Detect which cell encompasses the target text, then output its (X, Y) center coordinate. 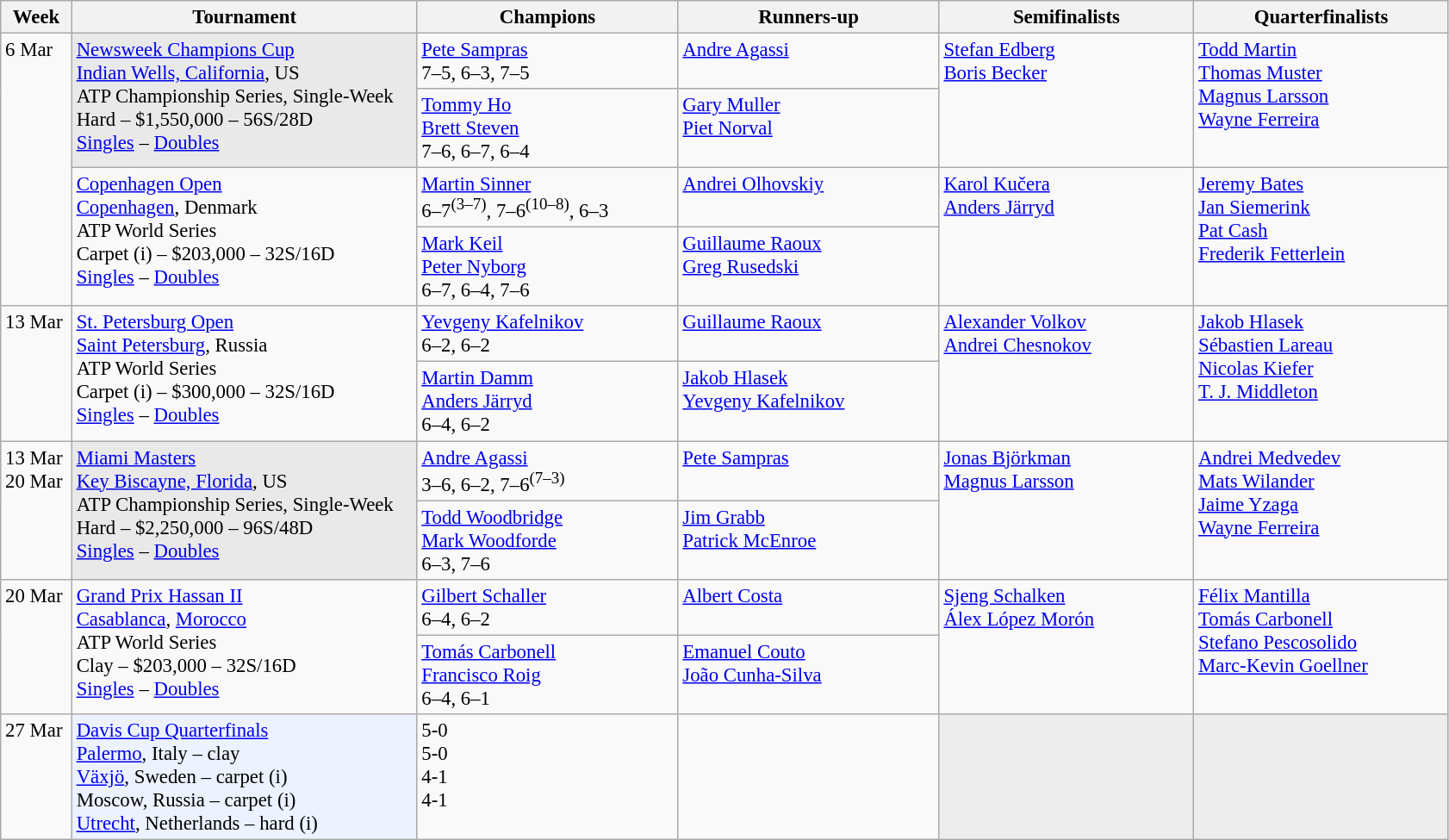
Yevgeny Kafelnikov 6–2, 6–2 (548, 334)
Andre Agassi (808, 62)
Pete Sampras (808, 470)
Jonas Björkman Magnus Larsson (1067, 510)
Quarterfinalists (1322, 17)
St. Petersburg Open Saint Petersburg, RussiaATP World SeriesCarpet (i) – $300,000 – 32S/16D Singles – Doubles (245, 374)
Todd Martin Thomas Muster Magnus Larsson Wayne Ferreira (1322, 101)
20 Mar (36, 646)
Jim Grabb Patrick McEnroe (808, 540)
Guillaume Raoux (808, 334)
Martin Damm Anders Järryd 6–4, 6–2 (548, 401)
Sjeng Schalken Álex López Morón (1067, 646)
Karol Kučera Anders Järryd (1067, 238)
Martin Sinner 6–7(3–7), 7–6(10–8), 6–3 (548, 198)
Stefan Edberg Boris Becker (1067, 101)
Grand Prix Hassan II Casablanca, MoroccoATP World SeriesClay – $203,000 – 32S/16D Singles – Doubles (245, 646)
Andrei Olhovskiy (808, 198)
Champions (548, 17)
Albert Costa (808, 607)
Gilbert Schaller 6–4, 6–2 (548, 607)
Jeremy Bates Jan Siemerink Pat Cash Frederik Fetterlein (1322, 238)
Emanuel Couto João Cunha-Silva (808, 675)
Guillaume Raoux Greg Rusedski (808, 267)
13 Mar (36, 374)
Andre Agassi 3–6, 6–2, 7–6(7–3) (548, 470)
Todd Woodbridge Mark Woodforde 6–3, 7–6 (548, 540)
Félix Mantilla Tomás Carbonell Stefano Pescosolido Marc-Kevin Goellner (1322, 646)
Copenhagen Open Copenhagen, DenmarkATP World SeriesCarpet (i) – $203,000 – 32S/16D Singles – Doubles (245, 238)
Tournament (245, 17)
Miami Masters Key Biscayne, Florida, USATP Championship Series, Single-WeekHard – $2,250,000 – 96S/48D Singles – Doubles (245, 510)
Runners-up (808, 17)
Gary Muller Piet Norval (808, 128)
Tomás Carbonell Francisco Roig 6–4, 6–1 (548, 675)
Pete Sampras 7–5, 6–3, 7–5 (548, 62)
Tommy Ho Brett Steven 7–6, 6–7, 6–4 (548, 128)
Alexander Volkov Andrei Chesnokov (1067, 374)
13 Mar20 Mar (36, 510)
Davis Cup QuarterfinalsPalermo, Italy – clay Växjö, Sweden – carpet (i) Moscow, Russia – carpet (i) Utrecht, Netherlands – hard (i) (245, 777)
Jakob Hlasek Yevgeny Kafelnikov (808, 401)
Semifinalists (1067, 17)
Jakob Hlasek Sébastien Lareau Nicolas Kiefer T. J. Middleton (1322, 374)
Mark Keil Peter Nyborg 6–7, 6–4, 7–6 (548, 267)
Week (36, 17)
Andrei Medvedev Mats Wilander Jaime Yzaga Wayne Ferreira (1322, 510)
5-0 5-0 4-1 4-1 (548, 777)
27 Mar (36, 777)
6 Mar (36, 171)
Newsweek Champions Cup Indian Wells, California, USATP Championship Series, Single-WeekHard – $1,550,000 – 56S/28D Singles – Doubles (245, 101)
